Return [x, y] of the center of cell containing provided text 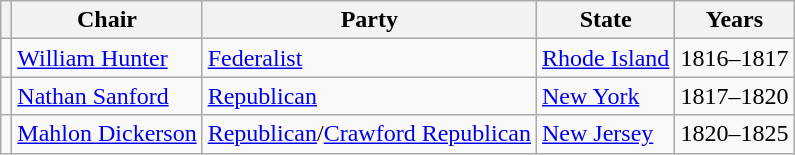
1820–1825 [734, 134]
Federalist [369, 58]
Chair [107, 20]
State [606, 20]
Rhode Island [606, 58]
New York [606, 96]
Nathan Sanford [107, 96]
Republican/Crawford Republican [369, 134]
1816–1817 [734, 58]
Party [369, 20]
Republican [369, 96]
Mahlon Dickerson [107, 134]
William Hunter [107, 58]
1817–1820 [734, 96]
New Jersey [606, 134]
Years [734, 20]
